Determine the [x, y] coordinate at the center of the cell enclosing the given text.  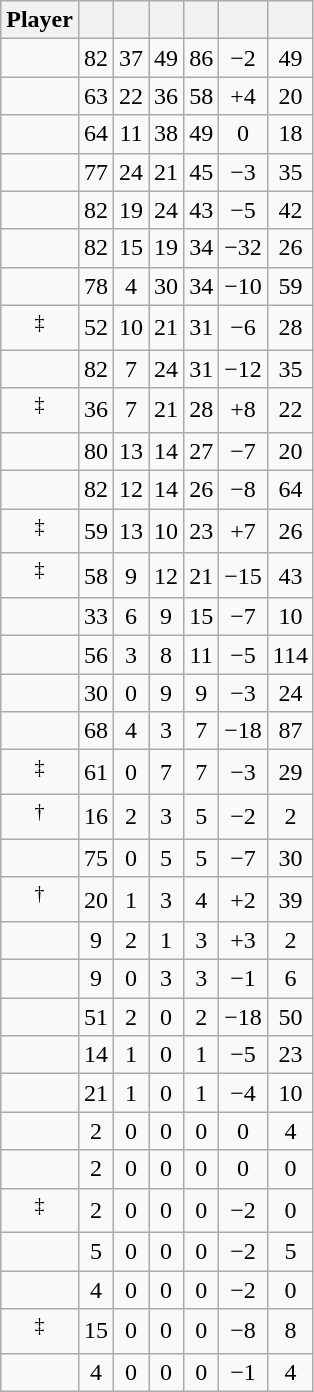
18 [290, 134]
80 [96, 451]
52 [96, 328]
86 [202, 58]
61 [96, 772]
68 [96, 731]
−12 [244, 369]
50 [290, 1017]
−10 [244, 286]
+7 [244, 532]
63 [96, 96]
+4 [244, 96]
75 [96, 858]
Player [40, 20]
+8 [244, 410]
39 [290, 900]
33 [96, 617]
45 [202, 172]
16 [96, 816]
56 [96, 655]
38 [166, 134]
78 [96, 286]
29 [290, 772]
51 [96, 1017]
42 [290, 210]
27 [202, 451]
−15 [244, 576]
77 [96, 172]
87 [290, 731]
−4 [244, 1093]
−32 [244, 248]
+2 [244, 900]
−6 [244, 328]
+3 [244, 941]
37 [132, 58]
114 [290, 655]
